Output the [X, Y] coordinate of the center of the cell containing the given text.  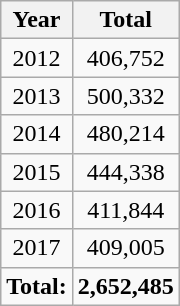
2014 [37, 134]
409,005 [126, 248]
2016 [37, 210]
Total [126, 20]
444,338 [126, 172]
2017 [37, 248]
Total: [37, 286]
2013 [37, 96]
Year [37, 20]
2012 [37, 58]
406,752 [126, 58]
2,652,485 [126, 286]
480,214 [126, 134]
2015 [37, 172]
500,332 [126, 96]
411,844 [126, 210]
